Identify which cell holds the provided text, then report its [X, Y] central coordinate. 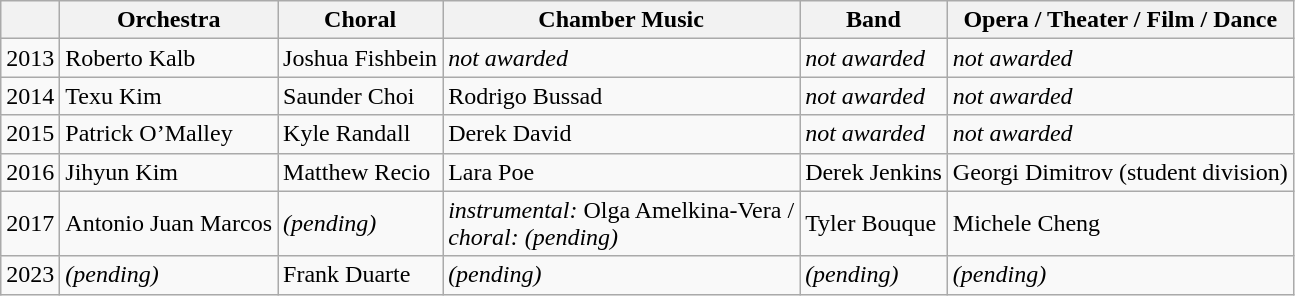
Texu Kim [169, 96]
Opera / Theater / Film / Dance [1120, 20]
instrumental: Olga Amelkina-Vera /choral: (pending) [622, 224]
Band [874, 20]
Lara Poe [622, 172]
Patrick O’Malley [169, 134]
2015 [30, 134]
Chamber Music [622, 20]
Georgi Dimitrov (student division) [1120, 172]
2023 [30, 275]
Frank Duarte [360, 275]
Derek Jenkins [874, 172]
Choral [360, 20]
Tyler Bouque [874, 224]
Roberto Kalb [169, 58]
Orchestra [169, 20]
2014 [30, 96]
Matthew Recio [360, 172]
Joshua Fishbein [360, 58]
2017 [30, 224]
Michele Cheng [1120, 224]
Derek David [622, 134]
Jihyun Kim [169, 172]
Kyle Randall [360, 134]
2016 [30, 172]
2013 [30, 58]
Rodrigo Bussad [622, 96]
Antonio Juan Marcos [169, 224]
Saunder Choi [360, 96]
